Search for the cell housing the specified text and yield its (x, y) center coordinate. 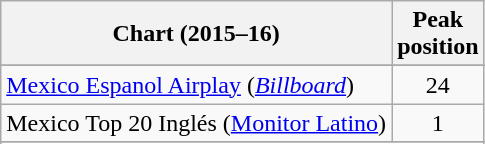
Mexico Espanol Airplay (Billboard) (196, 85)
1 (438, 123)
Chart (2015–16) (196, 34)
Peakposition (438, 34)
Mexico Top 20 Inglés (Monitor Latino) (196, 123)
24 (438, 85)
